Extract the (x, y) coordinate from the center of the cell holding the provided text.  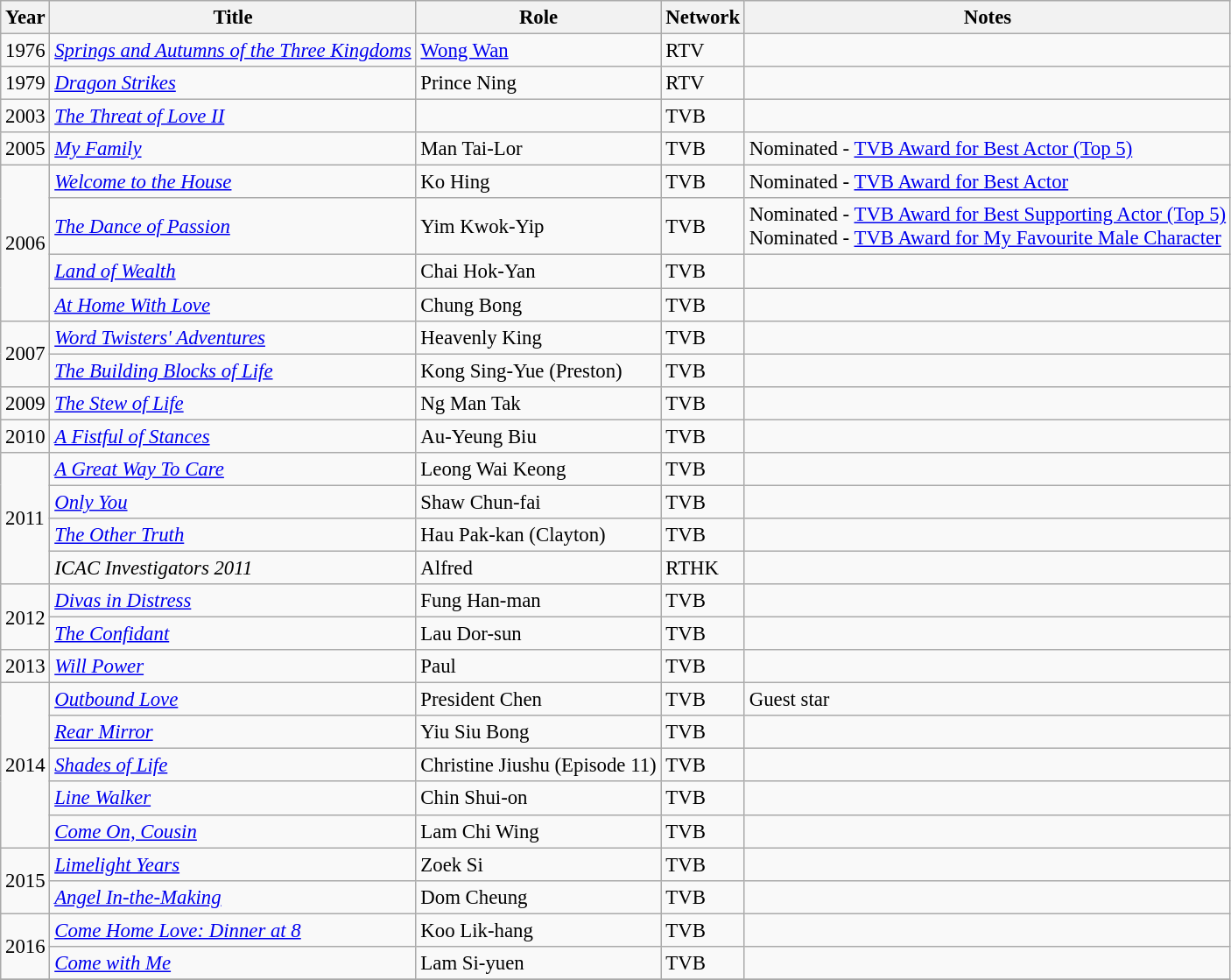
Leong Wai Keong (538, 469)
Wong Wan (538, 51)
Angel In-the-Making (233, 897)
2007 (25, 354)
Chai Hok-Yan (538, 271)
Shades of Life (233, 765)
2011 (25, 518)
Notes (988, 18)
Christine Jiushu (Episode 11) (538, 765)
Prince Ning (538, 83)
Title (233, 18)
Chung Bong (538, 305)
Come On, Cousin (233, 831)
Will Power (233, 666)
Divas in Distress (233, 601)
Dragon Strikes (233, 83)
The Threat of Love II (233, 116)
The Dance of Passion (233, 226)
Line Walker (233, 799)
Hau Pak-kan (Clayton) (538, 535)
Welcome to the House (233, 182)
Nominated - TVB Award for Best Actor (Top 5) (988, 149)
The Stew of Life (233, 403)
Zoek Si (538, 864)
The Confidant (233, 634)
2015 (25, 881)
Springs and Autumns of the Three Kingdoms (233, 51)
Yiu Siu Bong (538, 732)
Network (702, 18)
2013 (25, 666)
Role (538, 18)
1976 (25, 51)
Man Tai-Lor (538, 149)
Nominated - TVB Award for Best Actor (988, 182)
Ko Hing (538, 182)
Shaw Chun-fai (538, 502)
The Building Blocks of Life (233, 370)
Only You (233, 502)
Lam Si-yuen (538, 963)
2003 (25, 116)
Ng Man Tak (538, 403)
Come Home Love: Dinner at 8 (233, 930)
Limelight Years (233, 864)
2009 (25, 403)
ICAC Investigators 2011 (233, 568)
Outbound Love (233, 700)
Year (25, 18)
2016 (25, 946)
2012 (25, 617)
President Chen (538, 700)
Land of Wealth (233, 271)
A Fistful of Stances (233, 436)
Rear Mirror (233, 732)
RTHK (702, 568)
Koo Lik-hang (538, 930)
Lam Chi Wing (538, 831)
2010 (25, 436)
1979 (25, 83)
Alfred (538, 568)
2014 (25, 765)
The Other Truth (233, 535)
Word Twisters' Adventures (233, 337)
Yim Kwok-Yip (538, 226)
A Great Way To Care (233, 469)
Come with Me (233, 963)
2006 (25, 243)
My Family (233, 149)
Fung Han-man (538, 601)
Dom Cheung (538, 897)
Kong Sing-Yue (Preston) (538, 370)
Guest star (988, 700)
Heavenly King (538, 337)
Nominated - TVB Award for Best Supporting Actor (Top 5)Nominated - TVB Award for My Favourite Male Character (988, 226)
Paul (538, 666)
Chin Shui-on (538, 799)
Au-Yeung Biu (538, 436)
2005 (25, 149)
Lau Dor-sun (538, 634)
At Home With Love (233, 305)
